For the text-containing cell, return its midpoint in (x, y) coordinate format. 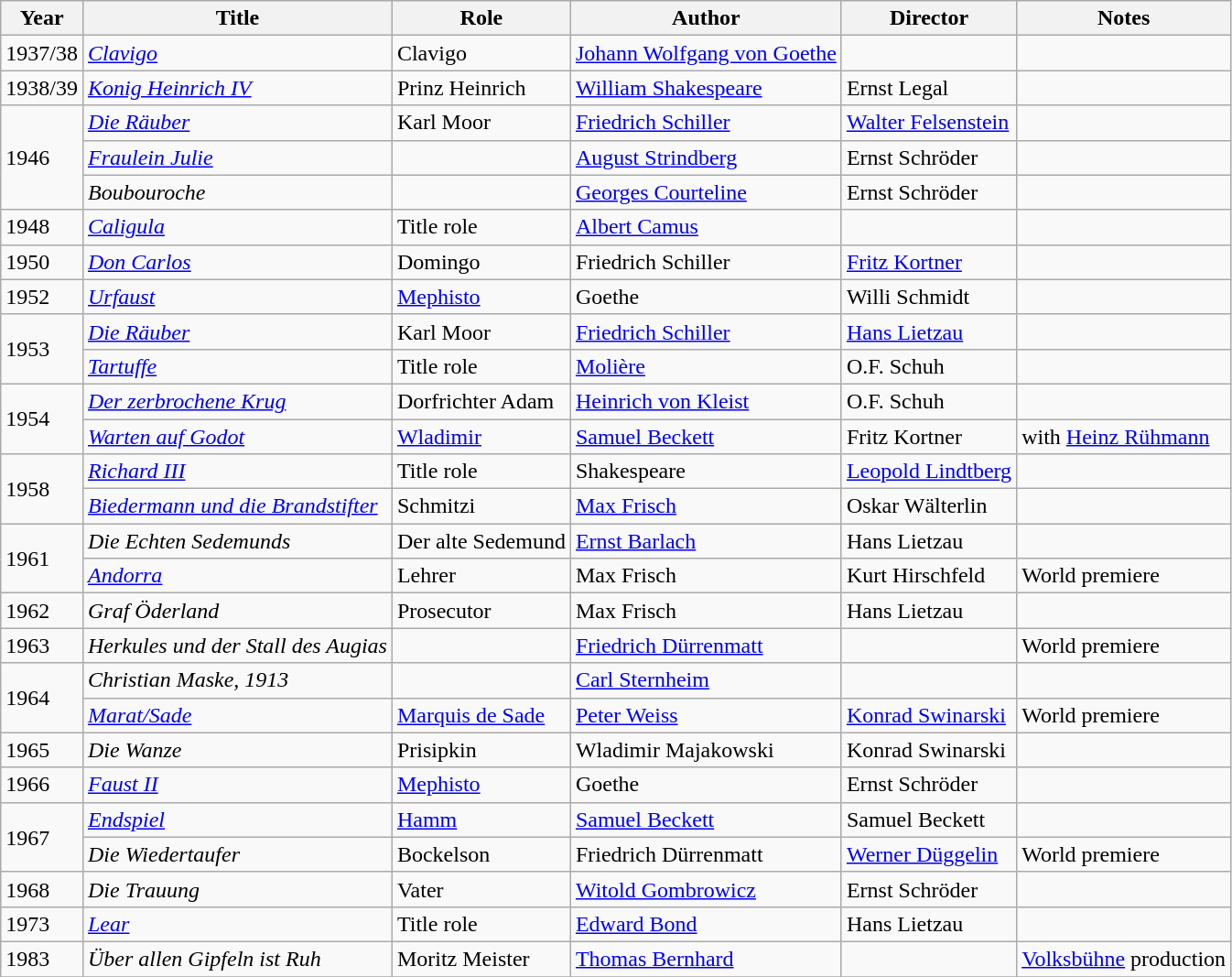
1968 (42, 889)
Prisipkin (481, 750)
Biedermann und die Brandstifter (237, 506)
Wladimir (481, 437)
1962 (42, 611)
1952 (42, 297)
Schmitzi (481, 506)
Role (481, 18)
1965 (42, 750)
1946 (42, 157)
Über allen Gipfeln ist Ruh (237, 959)
1963 (42, 646)
Prinz Heinrich (481, 88)
1954 (42, 418)
Willi Schmidt (928, 297)
1950 (42, 262)
Don Carlos (237, 262)
1967 (42, 837)
Heinrich von Kleist (706, 401)
Hamm (481, 820)
1948 (42, 227)
Der alte Sedemund (481, 541)
Bockelson (481, 854)
1937/38 (42, 53)
Author (706, 18)
Die Trauung (237, 889)
Die Wiedertaufer (237, 854)
Herkules und der Stall des Augias (237, 646)
Die Echten Sedemunds (237, 541)
Faust II (237, 785)
Dorfrichter Adam (481, 401)
Konig Heinrich IV (237, 88)
Kurt Hirschfeld (928, 576)
Ernst Legal (928, 88)
Lear (237, 924)
Endspiel (237, 820)
Molière (706, 366)
Walter Felsenstein (928, 123)
Ernst Barlach (706, 541)
Year (42, 18)
Andorra (237, 576)
Die Wanze (237, 750)
Georges Courteline (706, 192)
Peter Weiss (706, 715)
1961 (42, 559)
Tartuffe (237, 366)
William Shakespeare (706, 88)
Urfaust (237, 297)
Director (928, 18)
Vater (481, 889)
Shakespeare (706, 472)
Marquis de Sade (481, 715)
Notes (1124, 18)
Boubouroche (237, 192)
Thomas Bernhard (706, 959)
with Heinz Rühmann (1124, 437)
Warten auf Godot (237, 437)
Witold Gombrowicz (706, 889)
Leopold Lindtberg (928, 472)
Richard III (237, 472)
Wladimir Majakowski (706, 750)
Carl Sternheim (706, 680)
Fraulein Julie (237, 157)
Moritz Meister (481, 959)
Prosecutor (481, 611)
1964 (42, 698)
Marat/Sade (237, 715)
Domingo (481, 262)
1938/39 (42, 88)
1958 (42, 489)
Werner Düggelin (928, 854)
Albert Camus (706, 227)
Edward Bond (706, 924)
Lehrer (481, 576)
Graf Öderland (237, 611)
1966 (42, 785)
Oskar Wälterlin (928, 506)
Caligula (237, 227)
Der zerbrochene Krug (237, 401)
Volksbühne production (1124, 959)
1953 (42, 349)
August Strindberg (706, 157)
Johann Wolfgang von Goethe (706, 53)
1973 (42, 924)
Christian Maske, 1913 (237, 680)
1983 (42, 959)
Title (237, 18)
